For the text-containing cell, return its midpoint in (x, y) coordinate format. 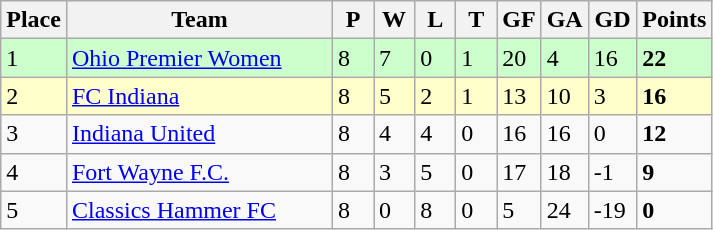
24 (564, 210)
-1 (612, 172)
Indiana United (199, 134)
12 (674, 134)
Fort Wayne F.C. (199, 172)
P (354, 20)
W (394, 20)
-19 (612, 210)
22 (674, 58)
Ohio Premier Women (199, 58)
9 (674, 172)
13 (519, 96)
10 (564, 96)
GA (564, 20)
17 (519, 172)
Team (199, 20)
L (436, 20)
FC Indiana (199, 96)
Points (674, 20)
7 (394, 58)
18 (564, 172)
Place (34, 20)
GD (612, 20)
GF (519, 20)
Classics Hammer FC (199, 210)
T (476, 20)
20 (519, 58)
